Determine the [X, Y] coordinate at the center of the cell enclosing the given text.  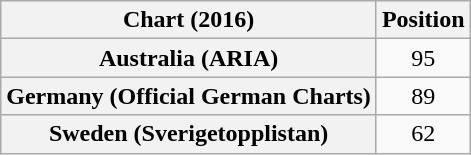
95 [423, 58]
Position [423, 20]
Germany (Official German Charts) [189, 96]
Sweden (Sverigetopplistan) [189, 134]
89 [423, 96]
62 [423, 134]
Australia (ARIA) [189, 58]
Chart (2016) [189, 20]
